Search for the cell housing the specified text and yield its [X, Y] center coordinate. 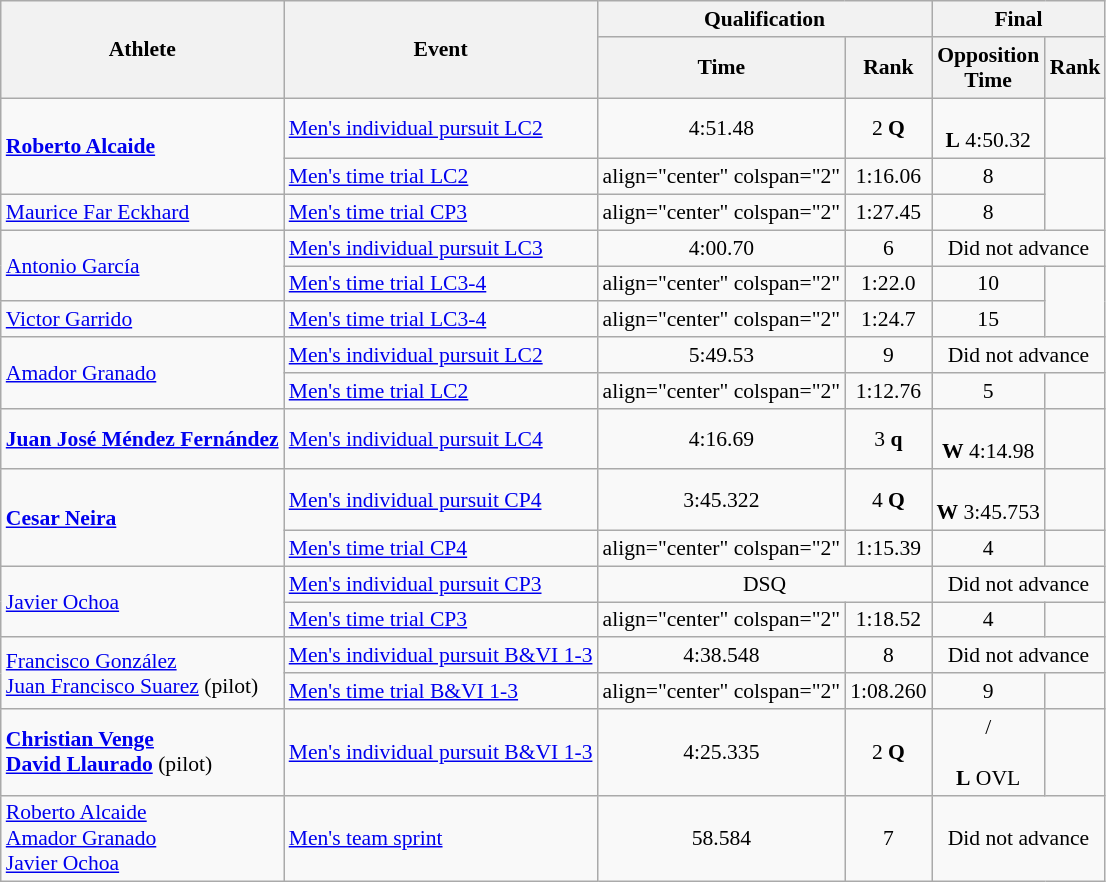
/ L OVL [988, 752]
OppositionTime [988, 68]
W 4:14.98 [988, 438]
4:38.548 [721, 656]
15 [988, 320]
Javier Ochoa [142, 602]
Men's time trial B&VI 1-3 [441, 691]
Men's time trial CP4 [441, 549]
1:22.0 [888, 284]
Francisco González Juan Francisco Suarez (pilot) [142, 674]
Men's individual pursuit CP4 [441, 500]
Juan José Méndez Fernández [142, 438]
Roberto Alcaide [142, 146]
6 [888, 248]
4:51.48 [721, 128]
7 [888, 838]
1:08.260 [888, 691]
Men's individual pursuit CP3 [441, 584]
DSQ [764, 584]
4:25.335 [721, 752]
1:16.06 [888, 177]
Men's team sprint [441, 838]
Antonio García [142, 266]
Time [721, 68]
58.584 [721, 838]
Christian Venge David Llaurado (pilot) [142, 752]
Athlete [142, 50]
1:24.7 [888, 320]
Victor Garrido [142, 320]
3:45.322 [721, 500]
4:00.70 [721, 248]
Men's individual pursuit LC4 [441, 438]
1:18.52 [888, 620]
5:49.53 [721, 355]
1:15.39 [888, 549]
Amador Granado [142, 372]
W 3:45.753 [988, 500]
Maurice Far Eckhard [142, 213]
Qualification [764, 19]
Roberto Alcaide Amador Granado Javier Ochoa [142, 838]
Final [1019, 19]
10 [988, 284]
Event [441, 50]
Cesar Neira [142, 518]
Men's individual pursuit LC3 [441, 248]
5 [988, 391]
L 4:50.32 [988, 128]
4 Q [888, 500]
4:16.69 [721, 438]
3 q [888, 438]
1:27.45 [888, 213]
1:12.76 [888, 391]
